Pinpoint the cell where the given text exists, returning its (X, Y) midpoint coordinate. 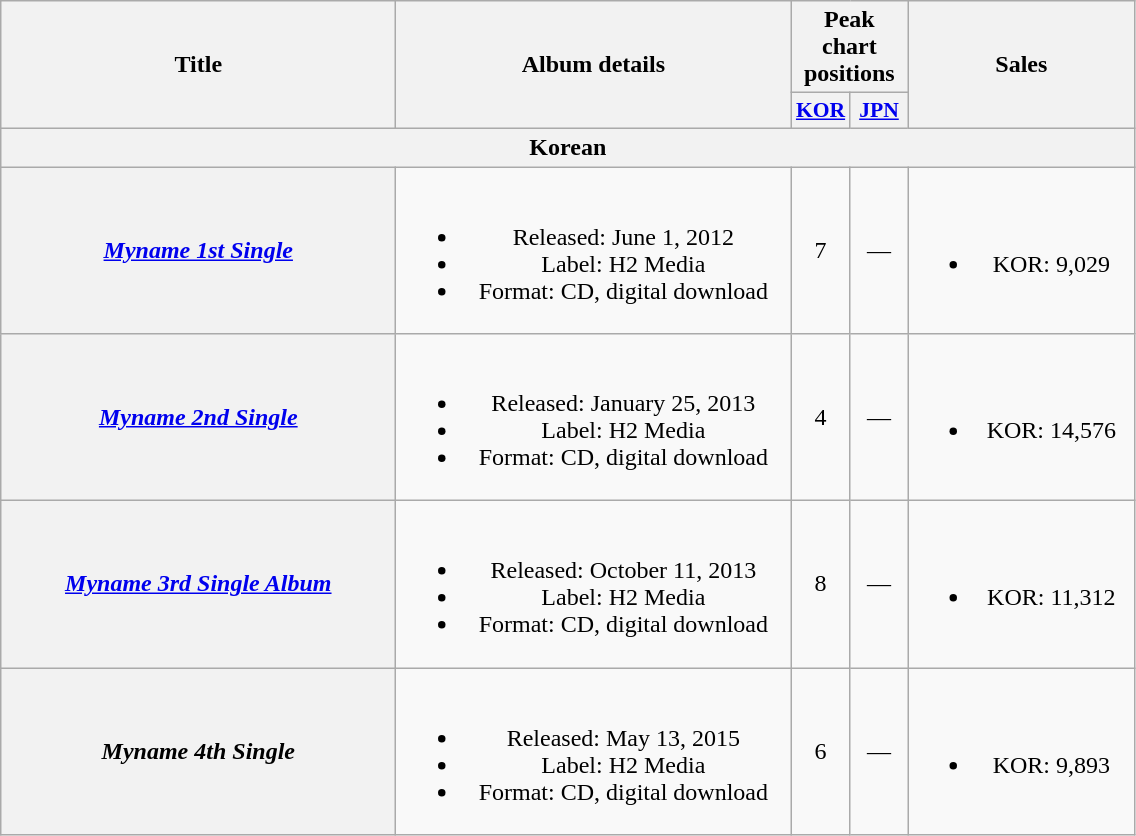
Album details (594, 65)
JPN (879, 111)
8 (820, 584)
Peak chart positions (850, 47)
Released: January 25, 2013Label: H2 MediaFormat: CD, digital download (594, 418)
Myname 3rd Single Album (198, 584)
Myname 1st Single (198, 250)
4 (820, 418)
Title (198, 65)
Korean (568, 147)
KOR: 9,893 (1022, 752)
KOR (820, 111)
Released: October 11, 2013Label: H2 MediaFormat: CD, digital download (594, 584)
KOR: 14,576 (1022, 418)
Sales (1022, 65)
KOR: 9,029 (1022, 250)
7 (820, 250)
Released: May 13, 2015Label: H2 MediaFormat: CD, digital download (594, 752)
Myname 2nd Single (198, 418)
6 (820, 752)
Released: June 1, 2012Label: H2 MediaFormat: CD, digital download (594, 250)
KOR: 11,312 (1022, 584)
Myname 4th Single (198, 752)
